Determine the [x, y] coordinate at the center of the cell enclosing the given text.  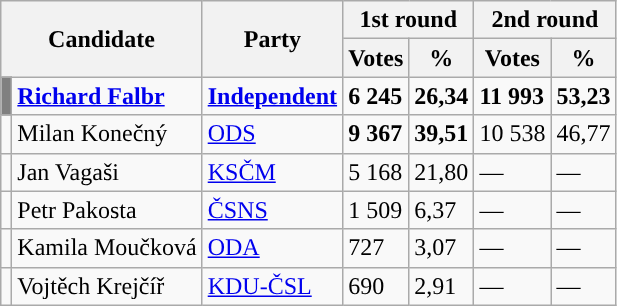
1 509 [376, 210]
1st round [408, 20]
9 367 [376, 134]
3,07 [442, 248]
21,80 [442, 172]
Party [272, 39]
2,91 [442, 286]
Vojtěch Krejčíř [107, 286]
Jan Vagaši [107, 172]
727 [376, 248]
Richard Falbr [107, 96]
11 993 [512, 96]
Petr Pakosta [107, 210]
KDU-ČSL [272, 286]
KSČM [272, 172]
ČSNS [272, 210]
6,37 [442, 210]
39,51 [442, 134]
690 [376, 286]
ODS [272, 134]
Milan Konečný [107, 134]
Kamila Moučková [107, 248]
ODA [272, 248]
5 168 [376, 172]
46,77 [584, 134]
2nd round [545, 20]
53,23 [584, 96]
10 538 [512, 134]
6 245 [376, 96]
Candidate [102, 39]
26,34 [442, 96]
Independent [272, 96]
